Find where the given text appears and provide that cell's center as [x, y] coordinate. 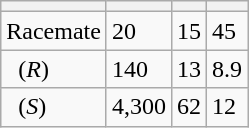
62 [188, 107]
45 [228, 31]
12 [228, 107]
13 [188, 69]
(R) [54, 69]
(S) [54, 107]
140 [138, 69]
4,300 [138, 107]
20 [138, 31]
8.9 [228, 69]
Racemate [54, 31]
15 [188, 31]
